Identify which cell holds the provided text, then report its (x, y) central coordinate. 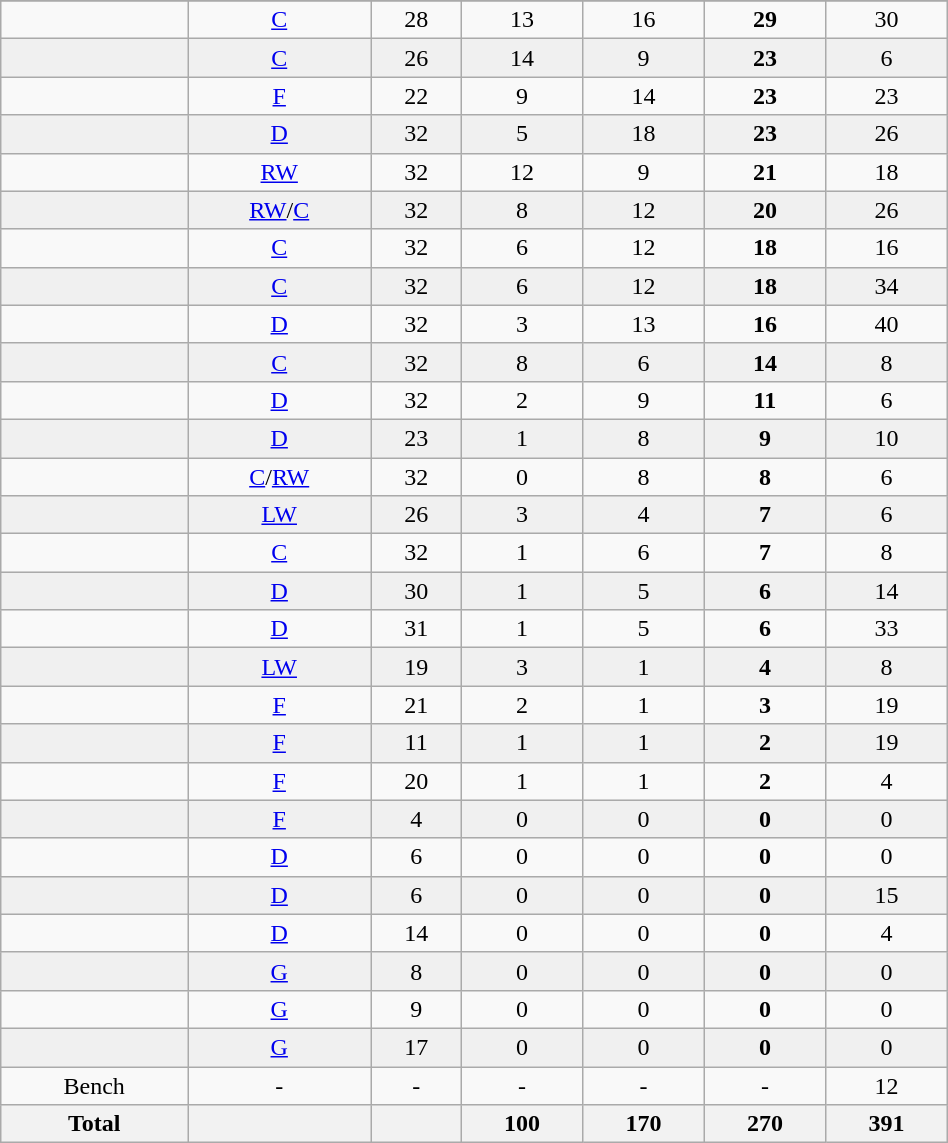
33 (887, 629)
10 (887, 438)
391 (887, 1124)
Bench (94, 1085)
C/RW (280, 477)
RW (280, 172)
29 (764, 20)
17 (416, 1047)
34 (887, 286)
100 (522, 1124)
Total (94, 1124)
40 (887, 324)
28 (416, 20)
270 (764, 1124)
31 (416, 629)
15 (887, 895)
RW/C (280, 210)
170 (644, 1124)
22 (416, 96)
